Scan for the cell matching the given text and deliver its [X, Y] coordinate at center. 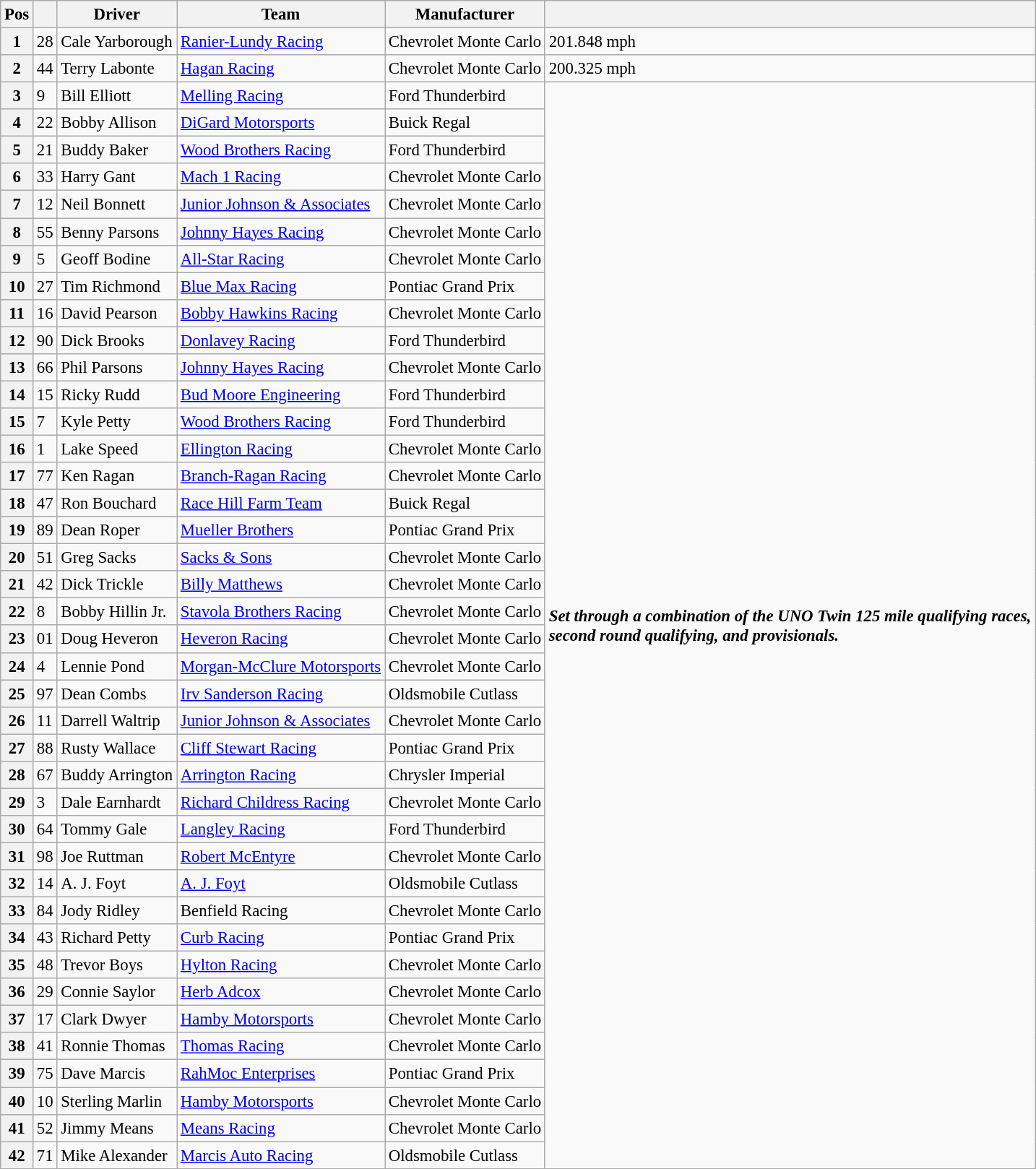
Marcis Auto Racing [281, 1155]
6 [17, 177]
200.325 mph [790, 69]
Clark Dwyer [117, 1019]
Benny Parsons [117, 232]
64 [45, 829]
Sacks & Sons [281, 558]
Geoff Bodine [117, 259]
Terry Labonte [117, 69]
90 [45, 340]
Stavola Brothers Racing [281, 612]
Cliff Stewart Racing [281, 748]
Ronnie Thomas [117, 1047]
Rusty Wallace [117, 748]
Ricky Rudd [117, 394]
84 [45, 911]
Team [281, 14]
Benfield Racing [281, 911]
Dean Combs [117, 694]
Chrysler Imperial [465, 775]
Ranier-Lundy Racing [281, 42]
Irv Sanderson Racing [281, 694]
DiGard Motorsports [281, 123]
35 [17, 965]
Sterling Marlin [117, 1101]
Hylton Racing [281, 965]
36 [17, 992]
Jimmy Means [117, 1128]
67 [45, 775]
18 [17, 504]
Mike Alexander [117, 1155]
47 [45, 504]
Tommy Gale [117, 829]
2 [17, 69]
Arrington Racing [281, 775]
Buddy Arrington [117, 775]
Branch-Ragan Racing [281, 476]
Cale Yarborough [117, 42]
39 [17, 1074]
Donlavey Racing [281, 340]
Greg Sacks [117, 558]
Bobby Hillin Jr. [117, 612]
David Pearson [117, 313]
Mueller Brothers [281, 530]
Dick Trickle [117, 584]
Robert McEntyre [281, 856]
24 [17, 666]
Jody Ridley [117, 911]
89 [45, 530]
Darrell Waltrip [117, 720]
Dick Brooks [117, 340]
Kyle Petty [117, 422]
Means Racing [281, 1128]
20 [17, 558]
Ellington Racing [281, 449]
Herb Adcox [281, 992]
Dean Roper [117, 530]
48 [45, 965]
25 [17, 694]
Tim Richmond [117, 286]
01 [45, 639]
Connie Saylor [117, 992]
13 [17, 368]
55 [45, 232]
37 [17, 1019]
Harry Gant [117, 177]
Richard Childress Racing [281, 802]
19 [17, 530]
RahMoc Enterprises [281, 1074]
Manufacturer [465, 14]
23 [17, 639]
32 [17, 884]
98 [45, 856]
Thomas Racing [281, 1047]
Neil Bonnett [117, 204]
Richard Petty [117, 938]
Race Hill Farm Team [281, 504]
44 [45, 69]
38 [17, 1047]
Bobby Hawkins Racing [281, 313]
Buddy Baker [117, 150]
Langley Racing [281, 829]
Heveron Racing [281, 639]
Dave Marcis [117, 1074]
66 [45, 368]
All-Star Racing [281, 259]
Driver [117, 14]
Dale Earnhardt [117, 802]
Bud Moore Engineering [281, 394]
Ron Bouchard [117, 504]
Bill Elliott [117, 96]
Blue Max Racing [281, 286]
31 [17, 856]
Lake Speed [117, 449]
Mach 1 Racing [281, 177]
Lennie Pond [117, 666]
Trevor Boys [117, 965]
Doug Heveron [117, 639]
Morgan-McClure Motorsports [281, 666]
201.848 mph [790, 42]
Melling Racing [281, 96]
26 [17, 720]
75 [45, 1074]
88 [45, 748]
Phil Parsons [117, 368]
30 [17, 829]
Curb Racing [281, 938]
43 [45, 938]
Set through a combination of the UNO Twin 125 mile qualifying races,second round qualifying, and provisionals. [790, 626]
77 [45, 476]
71 [45, 1155]
40 [17, 1101]
51 [45, 558]
Billy Matthews [281, 584]
97 [45, 694]
Hagan Racing [281, 69]
Bobby Allison [117, 123]
Pos [17, 14]
Ken Ragan [117, 476]
52 [45, 1128]
34 [17, 938]
Joe Ruttman [117, 856]
